Search for the cell housing the specified text and yield its (X, Y) center coordinate. 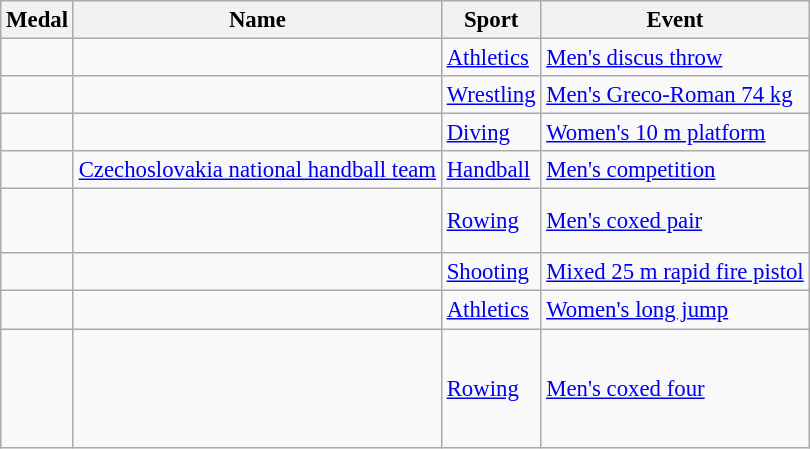
Event (675, 20)
Women's 10 m platform (675, 133)
Medal (38, 20)
Men's Greco-Roman 74 kg (675, 95)
Sport (491, 20)
Name (257, 20)
Shooting (491, 273)
Diving (491, 133)
Mixed 25 m rapid fire pistol (675, 273)
Czechoslovakia national handball team (257, 170)
Handball (491, 170)
Men's discus throw (675, 58)
Men's competition (675, 170)
Men's coxed pair (675, 222)
Men's coxed four (675, 388)
Wrestling (491, 95)
Women's long jump (675, 310)
